Scan for the cell matching the given text and deliver its [x, y] coordinate at center. 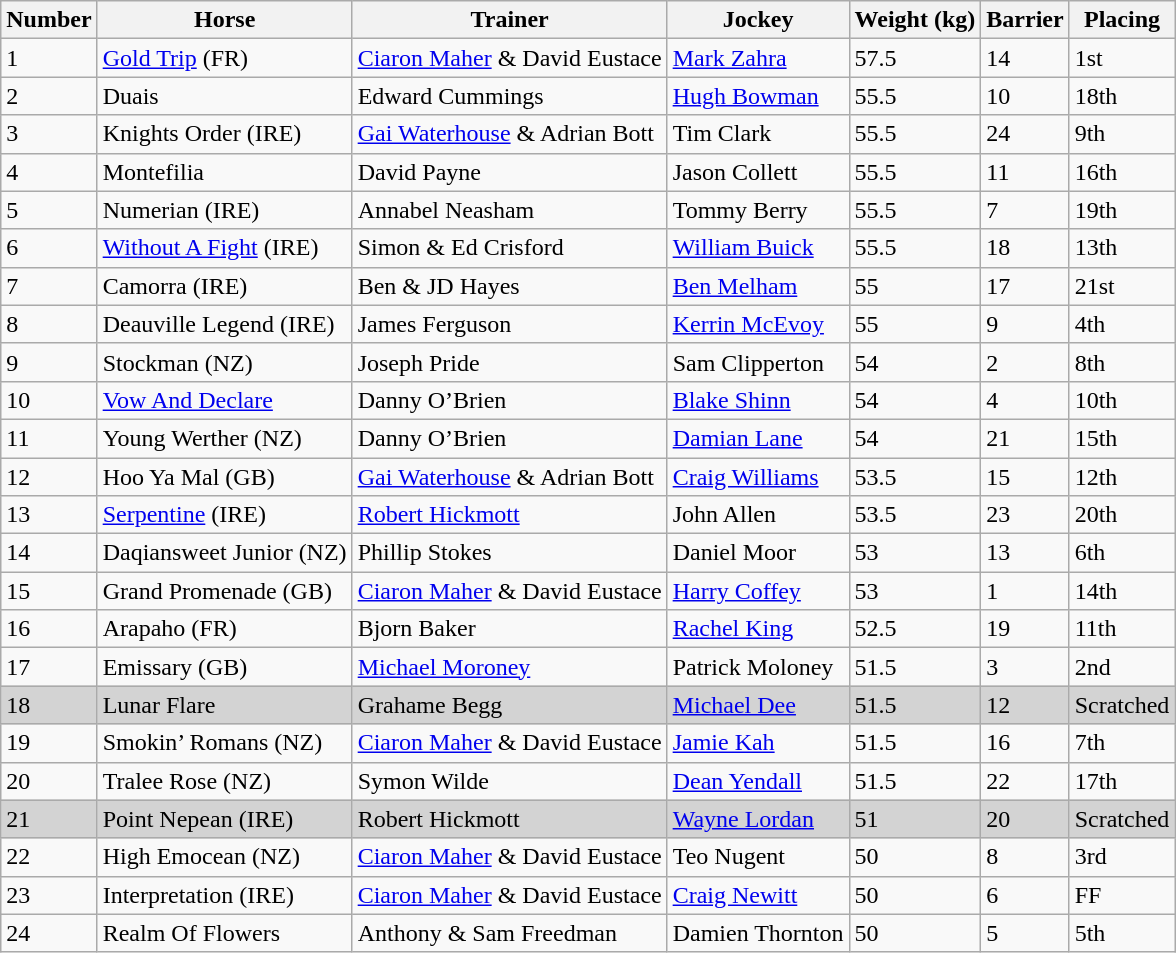
Kerrin McEvoy [758, 324]
Phillip Stokes [510, 553]
Mark Zahra [758, 58]
Realm Of Flowers [224, 933]
17th [1122, 781]
Grand Promenade (GB) [224, 591]
4th [1122, 324]
Teo Nugent [758, 857]
12th [1122, 477]
Ben & JD Hayes [510, 286]
Lunar Flare [224, 705]
FF [1122, 895]
Serpentine (IRE) [224, 515]
Number [49, 20]
Interpretation (IRE) [224, 895]
7th [1122, 743]
Jason Collett [758, 172]
Placing [1122, 20]
Jockey [758, 20]
Ben Melham [758, 286]
James Ferguson [510, 324]
Tralee Rose (NZ) [224, 781]
William Buick [758, 248]
Edward Cummings [510, 96]
Daniel Moor [758, 553]
Barrier [1025, 20]
Dean Yendall [758, 781]
16th [1122, 172]
Gold Trip (FR) [224, 58]
Patrick Moloney [758, 667]
Craig Newitt [758, 895]
Daqiansweet Junior (NZ) [224, 553]
Without A Fight (IRE) [224, 248]
Hoo Ya Mal (GB) [224, 477]
5th [1122, 933]
Knights Order (IRE) [224, 134]
High Emocean (NZ) [224, 857]
Symon Wilde [510, 781]
21st [1122, 286]
Tommy Berry [758, 210]
13th [1122, 248]
6th [1122, 553]
Duais [224, 96]
Arapaho (FR) [224, 629]
14th [1122, 591]
52.5 [915, 629]
Point Nepean (IRE) [224, 819]
Young Werther (NZ) [224, 438]
Damian Lane [758, 438]
Simon & Ed Crisford [510, 248]
Sam Clipperton [758, 362]
11th [1122, 629]
20th [1122, 515]
Deauville Legend (IRE) [224, 324]
Anthony & Sam Freedman [510, 933]
Tim Clark [758, 134]
Horse [224, 20]
Trainer [510, 20]
Camorra (IRE) [224, 286]
15th [1122, 438]
Numerian (IRE) [224, 210]
Michael Moroney [510, 667]
3rd [1122, 857]
Rachel King [758, 629]
Jamie Kah [758, 743]
Stockman (NZ) [224, 362]
Blake Shinn [758, 400]
2nd [1122, 667]
Bjorn Baker [510, 629]
51 [915, 819]
Michael Dee [758, 705]
Harry Coffey [758, 591]
Vow And Declare [224, 400]
Wayne Lordan [758, 819]
18th [1122, 96]
Weight (kg) [915, 20]
9th [1122, 134]
David Payne [510, 172]
Annabel Neasham [510, 210]
Craig Williams [758, 477]
Emissary (GB) [224, 667]
10th [1122, 400]
8th [1122, 362]
Montefilia [224, 172]
John Allen [758, 515]
Smokin’ Romans (NZ) [224, 743]
Damien Thornton [758, 933]
Grahame Begg [510, 705]
1st [1122, 58]
Hugh Bowman [758, 96]
Joseph Pride [510, 362]
57.5 [915, 58]
19th [1122, 210]
